Find where the given text appears and provide that cell's center as (x, y) coordinate. 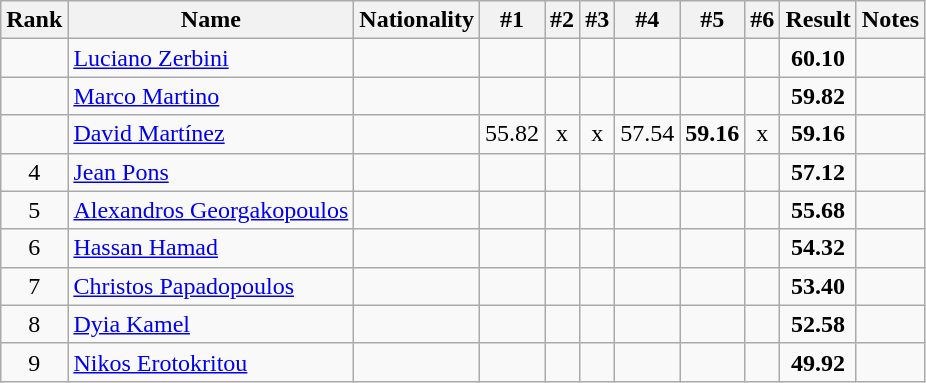
53.40 (818, 286)
9 (34, 362)
Rank (34, 20)
Hassan Hamad (211, 248)
49.92 (818, 362)
Nationality (417, 20)
Christos Papadopoulos (211, 286)
#3 (598, 20)
Luciano Zerbini (211, 58)
55.68 (818, 210)
7 (34, 286)
55.82 (512, 134)
57.12 (818, 172)
52.58 (818, 324)
#6 (762, 20)
Result (818, 20)
60.10 (818, 58)
David Martínez (211, 134)
57.54 (648, 134)
#4 (648, 20)
Marco Martino (211, 96)
6 (34, 248)
Name (211, 20)
8 (34, 324)
54.32 (818, 248)
4 (34, 172)
5 (34, 210)
#1 (512, 20)
Dyia Kamel (211, 324)
Notes (890, 20)
Jean Pons (211, 172)
#5 (712, 20)
Alexandros Georgakopoulos (211, 210)
#2 (562, 20)
Nikos Erotokritou (211, 362)
59.82 (818, 96)
